Return (X, Y) of the center of cell containing provided text 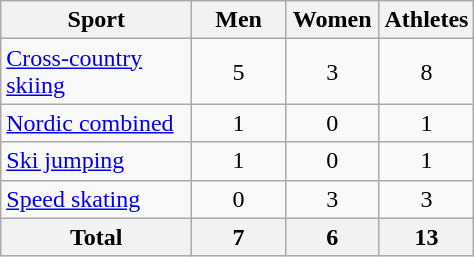
7 (239, 237)
5 (239, 72)
8 (426, 72)
13 (426, 237)
Nordic combined (96, 123)
Athletes (426, 20)
Ski jumping (96, 161)
Cross-country skiing (96, 72)
Men (239, 20)
Women (332, 20)
6 (332, 237)
Sport (96, 20)
Total (96, 237)
Speed skating (96, 199)
